Extract the (x, y) coordinate from the center of the cell holding the provided text.  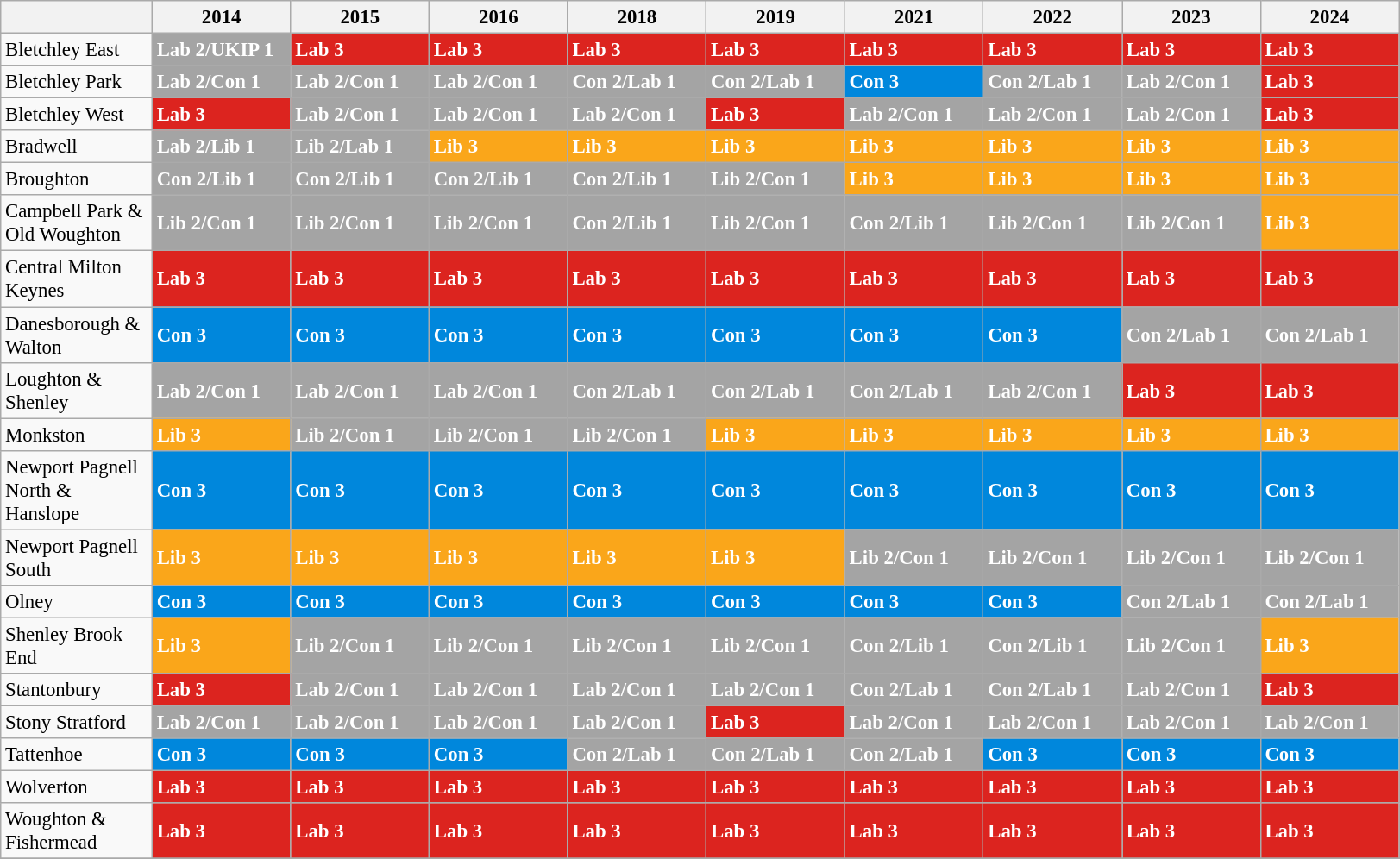
Danesborough & Walton (77, 335)
Olney (77, 602)
2021 (914, 17)
2022 (1052, 17)
Stantonbury (77, 690)
Loughton & Shenley (77, 390)
Bletchley Park (77, 82)
Newport Pagnell North & Hanslope (77, 490)
Lib 2/Lab 1 (361, 147)
Bletchley West (77, 115)
Shenley Brook End (77, 645)
Newport Pagnell South (77, 557)
2018 (637, 17)
2023 (1190, 17)
Campbell Park & Old Woughton (77, 223)
Bradwell (77, 147)
Wolverton (77, 787)
Tattenhoe (77, 755)
2024 (1330, 17)
2019 (776, 17)
Stony Stratford (77, 722)
Monkston (77, 435)
Lab 2/UKIP 1 (221, 50)
Broughton (77, 179)
2015 (361, 17)
2016 (499, 17)
Woughton & Fishermead (77, 831)
Lab 2/Lib 1 (221, 147)
2014 (221, 17)
Bletchley East (77, 50)
Central Milton Keynes (77, 279)
